Pinpoint the cell where the given text exists, returning its [X, Y] midpoint coordinate. 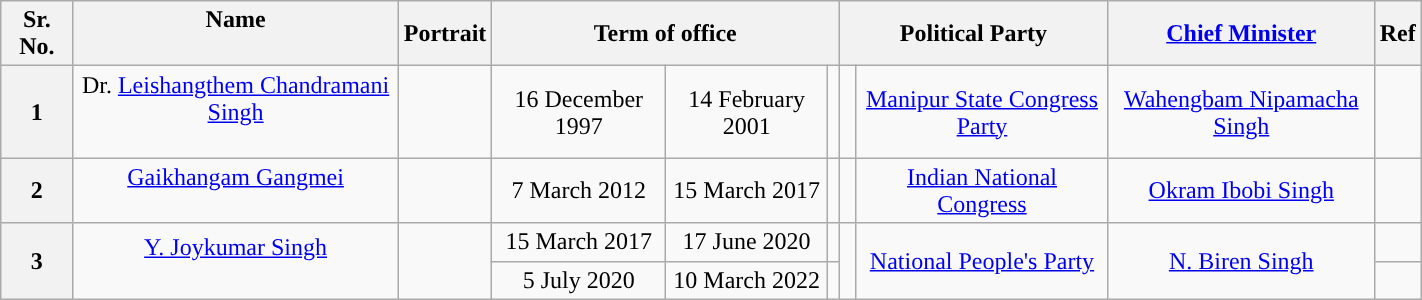
Chief Minister [1241, 34]
Portrait [445, 34]
Name [236, 34]
Term of office [666, 34]
Okram Ibobi Singh [1241, 190]
10 March 2022 [747, 280]
Dr. Leishangthem Chandramani Singh [236, 112]
Y. Joykumar Singh [236, 261]
Ref [1398, 34]
Political Party [974, 34]
National People's Party [982, 261]
17 June 2020 [747, 242]
1 [37, 112]
Gaikhangam Gangmei [236, 190]
Sr. No. [37, 34]
2 [37, 190]
Indian National Congress [982, 190]
16 December 1997 [579, 112]
14 February 2001 [747, 112]
7 March 2012 [579, 190]
Manipur State Congress Party [982, 112]
N. Biren Singh [1241, 261]
3 [37, 261]
Wahengbam Nipamacha Singh [1241, 112]
5 July 2020 [579, 280]
